Locate the cell with the specified text and output its (X, Y) center coordinate. 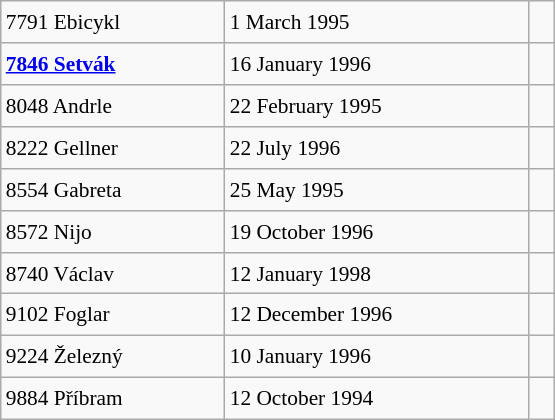
7791 Ebicykl (113, 22)
9102 Foglar (113, 315)
9224 Železný (113, 357)
8554 Gabreta (113, 189)
25 May 1995 (378, 189)
1 March 1995 (378, 22)
16 January 1996 (378, 64)
10 January 1996 (378, 357)
12 December 1996 (378, 315)
8048 Andrle (113, 106)
9884 Příbram (113, 399)
7846 Setvák (113, 64)
22 February 1995 (378, 106)
8572 Nijo (113, 231)
12 January 1998 (378, 273)
8740 Václav (113, 273)
19 October 1996 (378, 231)
8222 Gellner (113, 148)
22 July 1996 (378, 148)
12 October 1994 (378, 399)
